Return the [x, y] coordinate for the center point of the cell that contains the specified text.  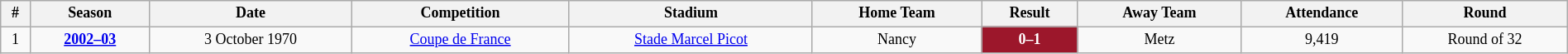
Away Team [1159, 13]
Metz [1159, 40]
Result [1030, 13]
Round of 32 [1485, 40]
# [16, 13]
0–1 [1030, 40]
Season [89, 13]
Round [1485, 13]
1 [16, 40]
Nancy [896, 40]
9,419 [1322, 40]
2002–03 [89, 40]
Attendance [1322, 13]
Stadium [691, 13]
3 October 1970 [251, 40]
Competition [461, 13]
Date [251, 13]
Coupe de France [461, 40]
Stade Marcel Picot [691, 40]
Home Team [896, 13]
